Scan for the cell matching the given text and deliver its [x, y] coordinate at center. 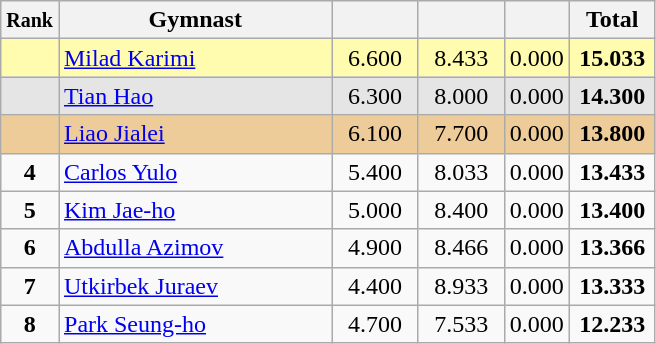
Park Seung-ho [195, 324]
8 [30, 324]
Total [612, 20]
Abdulla Azimov [195, 248]
4 [30, 172]
Rank [30, 20]
6.600 [375, 58]
5.000 [375, 210]
6.100 [375, 134]
13.400 [612, 210]
Utkirbek Juraev [195, 286]
Kim Jae-ho [195, 210]
15.033 [612, 58]
Carlos Yulo [195, 172]
6 [30, 248]
4.900 [375, 248]
14.300 [612, 96]
4.700 [375, 324]
Tian Hao [195, 96]
13.333 [612, 286]
13.800 [612, 134]
13.366 [612, 248]
6.300 [375, 96]
8.433 [461, 58]
8.933 [461, 286]
12.233 [612, 324]
Gymnast [195, 20]
13.433 [612, 172]
7 [30, 286]
Milad Karimi [195, 58]
5.400 [375, 172]
4.400 [375, 286]
5 [30, 210]
7.700 [461, 134]
8.000 [461, 96]
7.533 [461, 324]
Liao Jialei [195, 134]
8.400 [461, 210]
8.466 [461, 248]
8.033 [461, 172]
